Detect which cell encompasses the target text, then output its [X, Y] center coordinate. 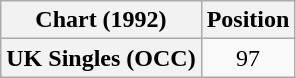
Chart (1992) [101, 20]
UK Singles (OCC) [101, 58]
Position [248, 20]
97 [248, 58]
